Return [x, y] of the center of cell containing provided text 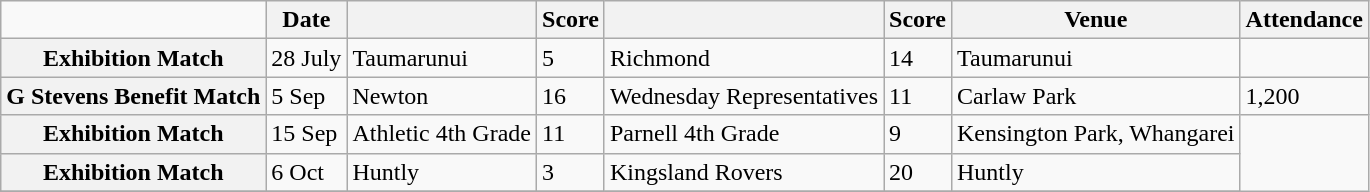
15 Sep [306, 134]
Venue [1096, 20]
Athletic 4th Grade [442, 134]
20 [918, 172]
Carlaw Park [1096, 96]
5 [571, 58]
Attendance [1304, 20]
Date [306, 20]
Parnell 4th Grade [744, 134]
28 July [306, 58]
9 [918, 134]
Richmond [744, 58]
1,200 [1304, 96]
Kensington Park, Whangarei [1096, 134]
Newton [442, 96]
14 [918, 58]
16 [571, 96]
5 Sep [306, 96]
3 [571, 172]
6 Oct [306, 172]
G Stevens Benefit Match [134, 96]
Wednesday Representatives [744, 96]
Kingsland Rovers [744, 172]
